Extract the (X, Y) coordinate from the center of the cell holding the provided text.  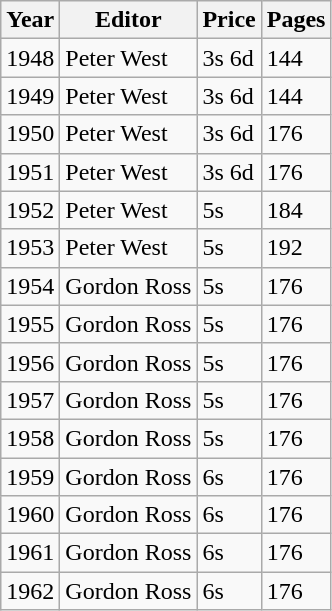
1961 (30, 553)
1956 (30, 362)
1951 (30, 172)
1952 (30, 210)
Pages (296, 20)
1959 (30, 477)
192 (296, 248)
Price (229, 20)
Editor (128, 20)
1953 (30, 248)
1949 (30, 96)
1948 (30, 58)
184 (296, 210)
1962 (30, 591)
1957 (30, 400)
1960 (30, 515)
1958 (30, 438)
Year (30, 20)
1950 (30, 134)
1954 (30, 286)
1955 (30, 324)
